For the text-containing cell, return its midpoint in [x, y] coordinate format. 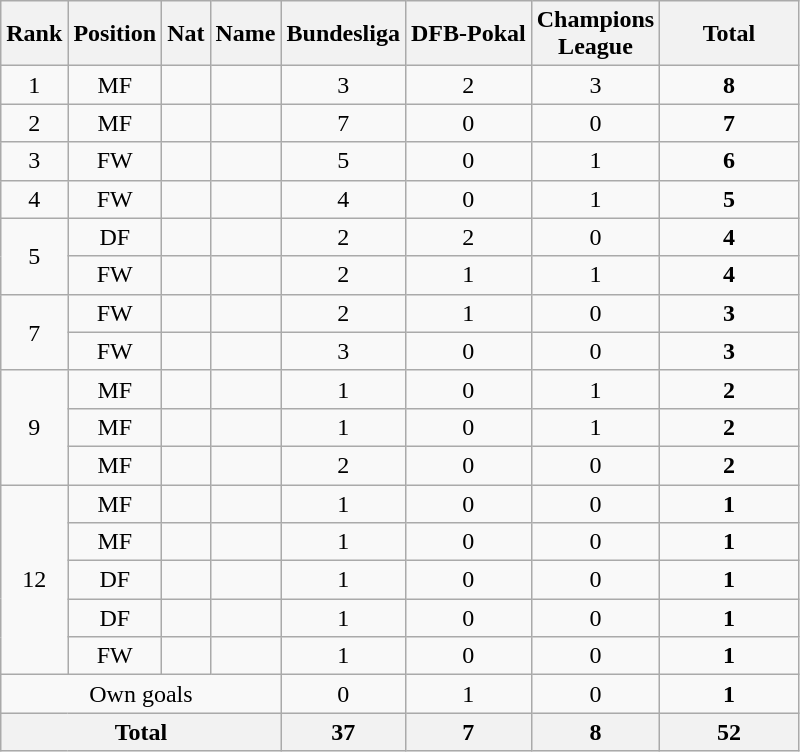
DFB-Pokal [468, 34]
52 [730, 732]
Rank [34, 34]
Position [115, 34]
ChampionsLeague [595, 34]
Name [246, 34]
6 [730, 161]
Nat [186, 34]
9 [34, 427]
Own goals [141, 694]
12 [34, 579]
37 [343, 732]
Bundesliga [343, 34]
